For the text-containing cell, return its midpoint in [x, y] coordinate format. 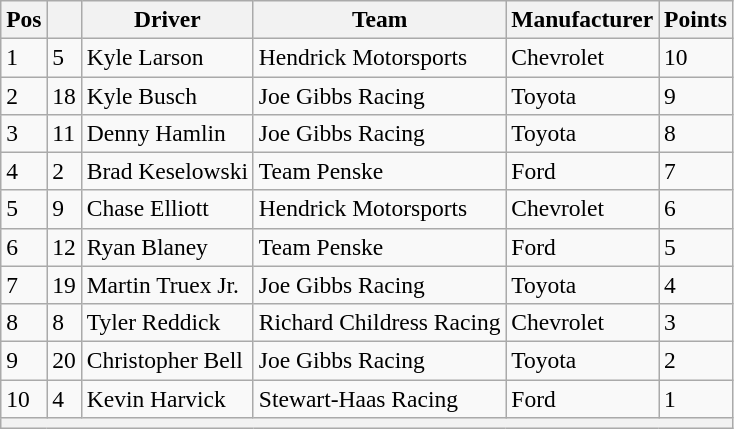
Chase Elliott [167, 209]
Driver [167, 19]
Kevin Harvick [167, 398]
Brad Keselowski [167, 171]
Pos [24, 19]
Kyle Larson [167, 57]
Martin Truex Jr. [167, 285]
Kyle Busch [167, 95]
Ryan Blaney [167, 247]
Manufacturer [582, 19]
Denny Hamlin [167, 133]
Christopher Bell [167, 360]
Points [696, 19]
18 [64, 95]
19 [64, 285]
Stewart-Haas Racing [379, 398]
Tyler Reddick [167, 322]
11 [64, 133]
Team [379, 19]
12 [64, 247]
20 [64, 360]
Richard Childress Racing [379, 322]
